For the text-containing cell, return its midpoint in (x, y) coordinate format. 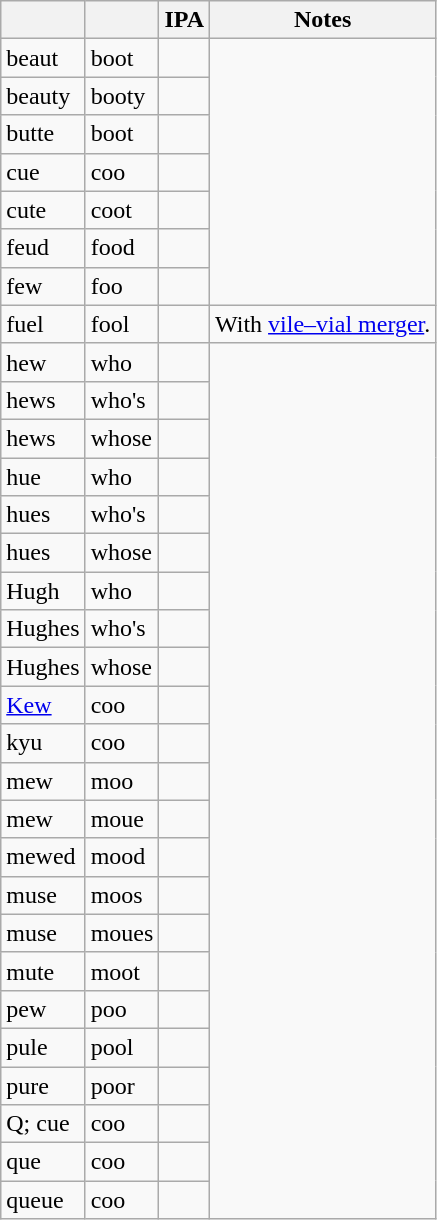
pool (122, 1047)
booty (122, 96)
moue (122, 819)
fuel (43, 324)
moo (122, 781)
cue (43, 172)
beauty (43, 96)
pure (43, 1085)
fool (122, 324)
poor (122, 1085)
food (122, 248)
Kew (43, 705)
coot (122, 210)
foo (122, 286)
beaut (43, 58)
pew (43, 1009)
que (43, 1162)
hue (43, 477)
moues (122, 933)
moot (122, 971)
feud (43, 248)
queue (43, 1200)
Notes (323, 20)
poo (122, 1009)
With vile–vial merger. (323, 324)
kyu (43, 743)
mewed (43, 857)
Q; cue (43, 1124)
pule (43, 1047)
mood (122, 857)
Hugh (43, 591)
mute (43, 971)
moos (122, 895)
butte (43, 134)
cute (43, 210)
IPA (184, 20)
few (43, 286)
hew (43, 362)
